Find where the given text appears and provide that cell's center as [x, y] coordinate. 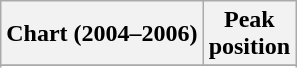
Peak position [249, 34]
Chart (2004–2006) [102, 34]
